Extract the (X, Y) coordinate from the center of the cell holding the provided text.  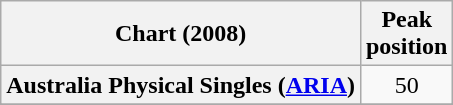
Peakposition (406, 34)
Chart (2008) (181, 34)
50 (406, 85)
Australia Physical Singles (ARIA) (181, 85)
